Search for the cell housing the specified text and yield its (X, Y) center coordinate. 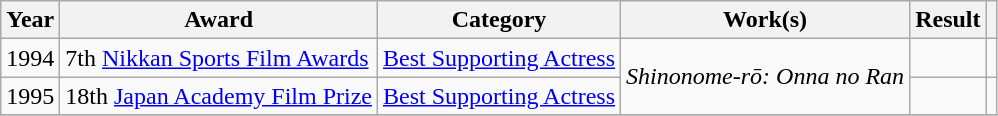
Shinonome-rō: Onna no Ran (766, 77)
Year (30, 20)
Category (500, 20)
Result (948, 20)
1995 (30, 96)
1994 (30, 58)
18th Japan Academy Film Prize (219, 96)
Award (219, 20)
Work(s) (766, 20)
7th Nikkan Sports Film Awards (219, 58)
